Determine the [X, Y] coordinate at the center of the cell enclosing the given text.  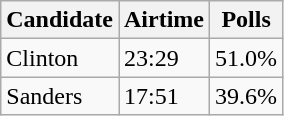
23:29 [164, 58]
17:51 [164, 96]
Sanders [60, 96]
Polls [246, 20]
39.6% [246, 96]
Airtime [164, 20]
51.0% [246, 58]
Candidate [60, 20]
Clinton [60, 58]
